Locate the cell with the specified text and output its (x, y) center coordinate. 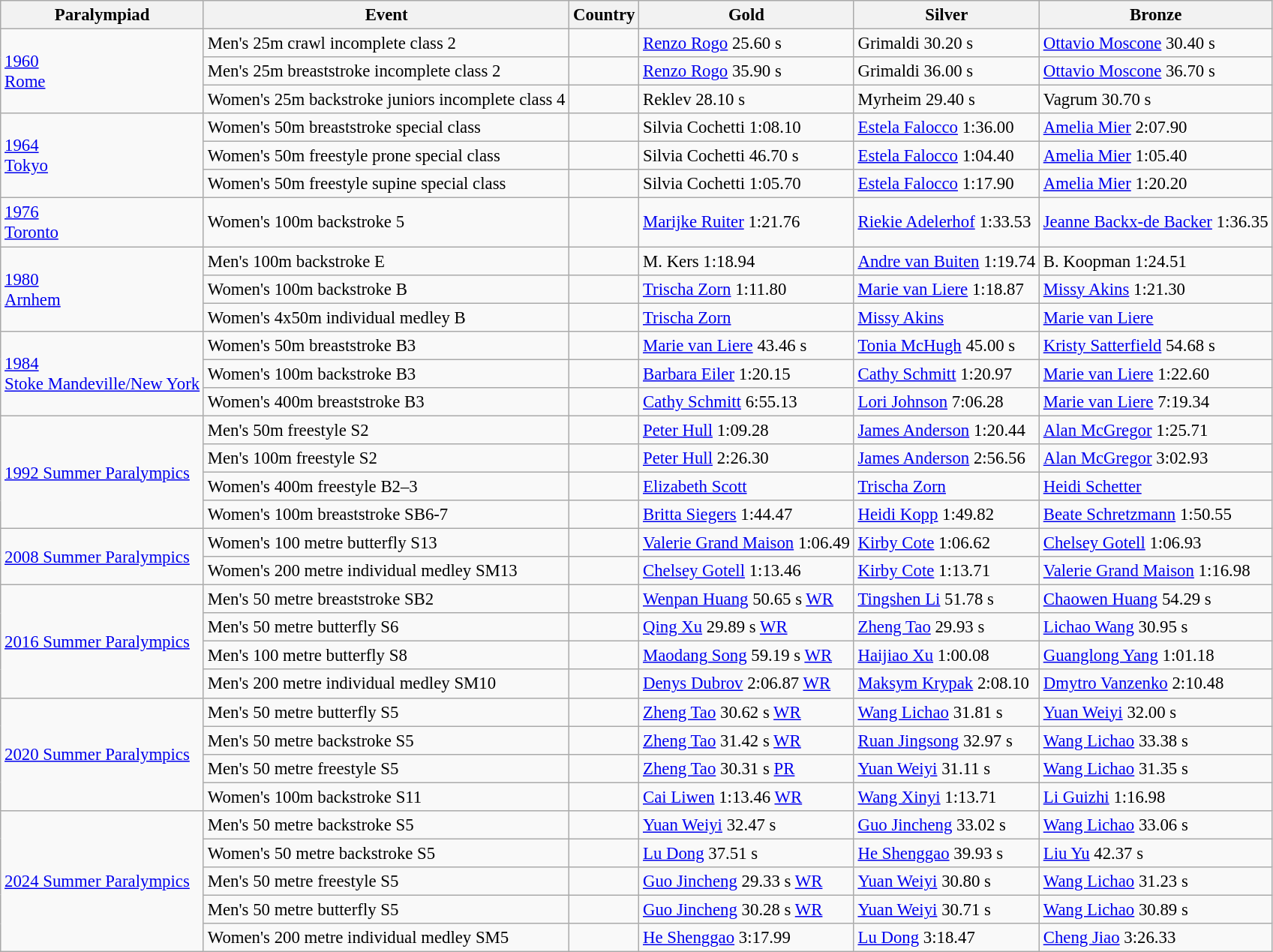
Grimaldi 36.00 s (947, 71)
Chelsey Gotell 1:13.46 (746, 571)
Wang Xinyi 1:13.71 (947, 797)
Wang Lichao 33.06 s (1155, 825)
Men's 50 metre butterfly S6 (386, 627)
Cathy Schmitt 1:20.97 (947, 374)
Estela Falocco 1:36.00 (947, 128)
Yuan Weiyi 32.47 s (746, 825)
Women's 100 metre butterfly S13 (386, 543)
Vagrum 30.70 s (1155, 100)
Paralympiad (102, 15)
Estela Falocco 1:04.40 (947, 156)
2016 Summer Paralympics (102, 641)
Women's 100m breaststroke SB6-7 (386, 515)
Grimaldi 30.20 s (947, 44)
He Shenggao 3:17.99 (746, 938)
Yuan Weiyi 31.11 s (947, 768)
Missy Akins (947, 317)
Women's 50m breaststroke B3 (386, 345)
Tonia McHugh 45.00 s (947, 345)
Zheng Tao 29.93 s (947, 627)
Silvia Cochetti 46.70 s (746, 156)
Estela Falocco 1:17.90 (947, 184)
2008 Summer Paralympics (102, 557)
Valerie Grand Maison 1:16.98 (1155, 571)
Ottavio Moscone 36.70 s (1155, 71)
Wang Lichao 31.81 s (947, 712)
Lu Dong 37.51 s (746, 853)
Beate Schretzmann 1:50.55 (1155, 515)
Heidi Kopp 1:49.82 (947, 515)
Dmytro Vanzenko 2:10.48 (1155, 684)
Kirby Cote 1:06.62 (947, 543)
Zheng Tao 31.42 s WR (746, 740)
Renzo Rogo 25.60 s (746, 44)
Missy Akins 1:21.30 (1155, 289)
Denys Dubrov 2:06.87 WR (746, 684)
Women's 4x50m individual medley B (386, 317)
Women's 400m breaststroke B3 (386, 402)
1976Toronto (102, 222)
Guanglong Yang 1:01.18 (1155, 656)
Heidi Schetter (1155, 486)
Maodang Song 59.19 s WR (746, 656)
Lichao Wang 30.95 s (1155, 627)
Britta Siegers 1:44.47 (746, 515)
Jeanne Backx-de Backer 1:36.35 (1155, 222)
Women's 25m backstroke juniors incomplete class 4 (386, 100)
2020 Summer Paralympics (102, 754)
Wang Lichao 31.23 s (1155, 881)
Cheng Jiao 3:26.33 (1155, 938)
Chelsey Gotell 1:06.93 (1155, 543)
Marijke Ruiter 1:21.76 (746, 222)
Women's 100m backstroke 5 (386, 222)
Men's 100m freestyle S2 (386, 458)
He Shenggao 39.93 s (947, 853)
Women's 50m breaststroke special class (386, 128)
Reklev 28.10 s (746, 100)
Haijiao Xu 1:00.08 (947, 656)
Barbara Eiler 1:20.15 (746, 374)
Silver (947, 15)
2024 Summer Paralympics (102, 881)
Women's 400m freestyle B2–3 (386, 486)
Qing Xu 29.89 s WR (746, 627)
Kirby Cote 1:13.71 (947, 571)
Wang Lichao 33.38 s (1155, 740)
Peter Hull 1:09.28 (746, 430)
Guo Jincheng 29.33 s WR (746, 881)
Men's 100 metre butterfly S8 (386, 656)
Lu Dong 3:18.47 (947, 938)
1984Stoke Mandeville/New York (102, 374)
Men's 200 metre individual medley SM10 (386, 684)
1980Arnhem (102, 290)
Guo Jincheng 30.28 s WR (746, 909)
Marie van Liere 1:18.87 (947, 289)
Elizabeth Scott (746, 486)
Marie van Liere (1155, 317)
Tingshen Li 51.78 s (947, 599)
Women's 200 metre individual medley SM13 (386, 571)
Wang Lichao 31.35 s (1155, 768)
Women's 50m freestyle prone special class (386, 156)
Women's 100m backstroke B (386, 289)
B. Koopman 1:24.51 (1155, 261)
Peter Hull 2:26.30 (746, 458)
Marie van Liere 43.46 s (746, 345)
Women's 200 metre individual medley SM5 (386, 938)
Amelia Mier 2:07.90 (1155, 128)
Wenpan Huang 50.65 s WR (746, 599)
Country (605, 15)
Amelia Mier 1:20.20 (1155, 184)
Event (386, 15)
Zheng Tao 30.31 s PR (746, 768)
1964Tokyo (102, 156)
Silvia Cochetti 1:05.70 (746, 184)
Kristy Satterfield 54.68 s (1155, 345)
Lori Johnson 7:06.28 (947, 402)
Men's 50 metre breaststroke SB2 (386, 599)
Andre van Buiten 1:19.74 (947, 261)
1992 Summer Paralympics (102, 472)
Alan McGregor 1:25.71 (1155, 430)
Yuan Weiyi 30.71 s (947, 909)
Women's 50m freestyle supine special class (386, 184)
Wang Lichao 30.89 s (1155, 909)
Marie van Liere 1:22.60 (1155, 374)
James Anderson 1:20.44 (947, 430)
Men's 100m backstroke E (386, 261)
Ottavio Moscone 30.40 s (1155, 44)
Li Guizhi 1:16.98 (1155, 797)
Men's 25m breaststroke incomplete class 2 (386, 71)
Yuan Weiyi 32.00 s (1155, 712)
Men's 25m crawl incomplete class 2 (386, 44)
Silvia Cochetti 1:08.10 (746, 128)
Cai Liwen 1:13.46 WR (746, 797)
M. Kers 1:18.94 (746, 261)
Valerie Grand Maison 1:06.49 (746, 543)
Myrheim 29.40 s (947, 100)
Men's 50m freestyle S2 (386, 430)
Trischa Zorn 1:11.80 (746, 289)
Amelia Mier 1:05.40 (1155, 156)
Renzo Rogo 35.90 s (746, 71)
Maksym Krypak 2:08.10 (947, 684)
Yuan Weiyi 30.80 s (947, 881)
Women's 100m backstroke B3 (386, 374)
Alan McGregor 3:02.93 (1155, 458)
Riekie Adelerhof 1:33.53 (947, 222)
Bronze (1155, 15)
Women's 100m backstroke S11 (386, 797)
Ruan Jingsong 32.97 s (947, 740)
James Anderson 2:56.56 (947, 458)
Cathy Schmitt 6:55.13 (746, 402)
Guo Jincheng 33.02 s (947, 825)
Zheng Tao 30.62 s WR (746, 712)
Liu Yu 42.37 s (1155, 853)
Women's 50 metre backstroke S5 (386, 853)
Marie van Liere 7:19.34 (1155, 402)
Gold (746, 15)
1960Rome (102, 72)
Chaowen Huang 54.29 s (1155, 599)
